Provide the (X, Y) coordinate of the cell's center where the given text is located.  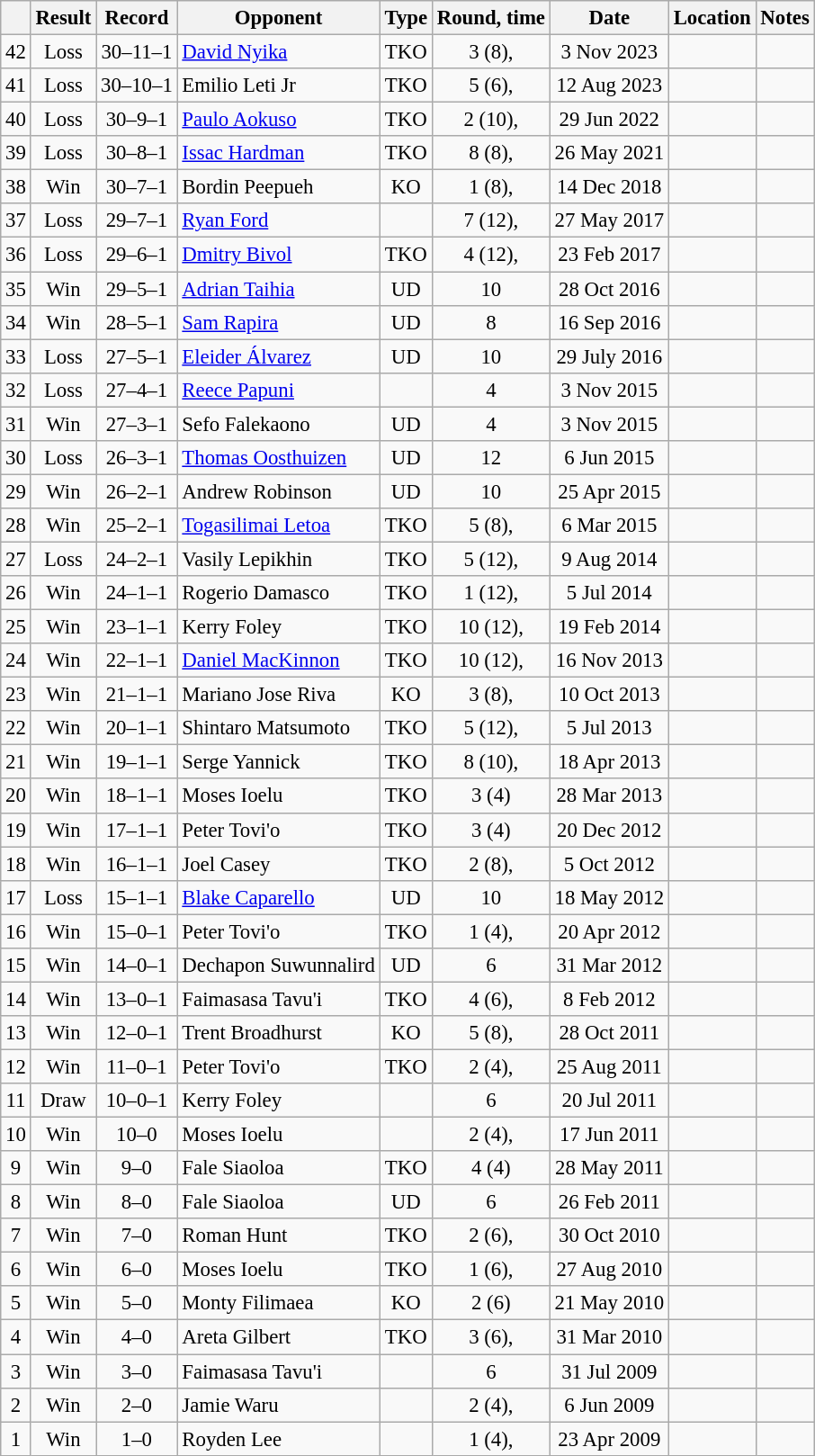
24–2–1 (137, 559)
17 Jun 2011 (609, 1135)
30 (16, 458)
Ryan Ford (279, 220)
1 (12), (491, 593)
22–1–1 (137, 661)
Roman Hunt (279, 1236)
28 Mar 2013 (609, 796)
27 (16, 559)
4 (12), (491, 255)
28 (16, 526)
5 Jul 2014 (609, 593)
19 (16, 830)
31 Jul 2009 (609, 1371)
Togasilimai Letoa (279, 526)
6 Jun 2015 (609, 458)
34 (16, 322)
18–1–1 (137, 796)
38 (16, 187)
29 (16, 491)
19–1–1 (137, 762)
30 Oct 2010 (609, 1236)
24 (16, 661)
37 (16, 220)
13 (16, 1033)
18 (16, 864)
27–5–1 (137, 356)
2 (10), (491, 120)
10–0 (137, 1135)
Sefo Falekaono (279, 424)
9 (16, 1168)
Opponent (279, 18)
Trent Broadhurst (279, 1033)
6–0 (137, 1270)
20 Jul 2011 (609, 1101)
Location (712, 18)
Shintaro Matsumoto (279, 728)
Monty Filimaea (279, 1304)
Sam Rapira (279, 322)
33 (16, 356)
29–6–1 (137, 255)
Thomas Oosthuizen (279, 458)
30–9–1 (137, 120)
8 (10), (491, 762)
4–0 (137, 1337)
3 (6), (491, 1337)
9 Aug 2014 (609, 559)
Eleider Álvarez (279, 356)
3 Nov 2023 (609, 52)
2–0 (137, 1405)
2 (16, 1405)
40 (16, 120)
31 (16, 424)
30–10–1 (137, 85)
26–3–1 (137, 458)
30–11–1 (137, 52)
17–1–1 (137, 830)
16–1–1 (137, 864)
23–1–1 (137, 627)
10 Oct 2013 (609, 695)
5–0 (137, 1304)
36 (16, 255)
16 (16, 931)
12–0–1 (137, 1033)
9–0 (137, 1168)
42 (16, 52)
Reece Papuni (279, 390)
Daniel MacKinnon (279, 661)
27–3–1 (137, 424)
Mariano Jose Riva (279, 695)
20–1–1 (137, 728)
Issac Hardman (279, 153)
Record (137, 18)
41 (16, 85)
3 (16, 1371)
11 (16, 1101)
8 Feb 2012 (609, 999)
Dechapon Suwunnalird (279, 966)
Adrian Taihia (279, 289)
17 (16, 897)
2 (6) (491, 1304)
5 (16, 1304)
23 Feb 2017 (609, 255)
25 (16, 627)
28 Oct 2011 (609, 1033)
22 (16, 728)
7 (16, 1236)
Draw (63, 1101)
Type (406, 18)
8–0 (137, 1202)
6 Mar 2015 (609, 526)
16 Nov 2013 (609, 661)
20 Dec 2012 (609, 830)
21 (16, 762)
1–0 (137, 1439)
23 (16, 695)
23 Apr 2009 (609, 1439)
Royden Lee (279, 1439)
David Nyika (279, 52)
16 Sep 2016 (609, 322)
2 (6), (491, 1236)
Emilio Leti Jr (279, 85)
31 Mar 2010 (609, 1337)
1 (16, 1439)
10–0–1 (137, 1101)
Dmitry Bivol (279, 255)
4 (6), (491, 999)
Serge Yannick (279, 762)
15–0–1 (137, 931)
20 Apr 2012 (609, 931)
25–2–1 (137, 526)
32 (16, 390)
20 (16, 796)
14 Dec 2018 (609, 187)
28 Oct 2016 (609, 289)
28 May 2011 (609, 1168)
25 Apr 2015 (609, 491)
2 (8), (491, 864)
Bordin Peepueh (279, 187)
Result (63, 18)
24–1–1 (137, 593)
18 Apr 2013 (609, 762)
29–7–1 (137, 220)
5 Oct 2012 (609, 864)
30–8–1 (137, 153)
26 Feb 2011 (609, 1202)
Round, time (491, 18)
18 May 2012 (609, 897)
29 July 2016 (609, 356)
14 (16, 999)
29–5–1 (137, 289)
27 May 2017 (609, 220)
Notes (784, 18)
13–0–1 (137, 999)
29 Jun 2022 (609, 120)
7 (12), (491, 220)
Joel Casey (279, 864)
7–0 (137, 1236)
Jamie Waru (279, 1405)
Paulo Aokuso (279, 120)
26 (16, 593)
31 Mar 2012 (609, 966)
Blake Caparello (279, 897)
Date (609, 18)
3–0 (137, 1371)
Areta Gilbert (279, 1337)
35 (16, 289)
21–1–1 (137, 695)
1 (6), (491, 1270)
1 (8), (491, 187)
14–0–1 (137, 966)
30–7–1 (137, 187)
Andrew Robinson (279, 491)
15–1–1 (137, 897)
12 Aug 2023 (609, 85)
39 (16, 153)
27 Aug 2010 (609, 1270)
4 (4) (491, 1168)
Rogerio Damasco (279, 593)
5 Jul 2013 (609, 728)
27–4–1 (137, 390)
25 Aug 2011 (609, 1066)
19 Feb 2014 (609, 627)
Vasily Lepikhin (279, 559)
11–0–1 (137, 1066)
8 (8), (491, 153)
26 May 2021 (609, 153)
6 Jun 2009 (609, 1405)
21 May 2010 (609, 1304)
15 (16, 966)
26–2–1 (137, 491)
5 (6), (491, 85)
28–5–1 (137, 322)
